Capture the cell that displays the provided text and extract its (X, Y) central coordinate. 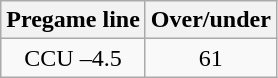
CCU –4.5 (74, 58)
Pregame line (74, 20)
61 (210, 58)
Over/under (210, 20)
